Locate the cell with the specified text and output its (x, y) center coordinate. 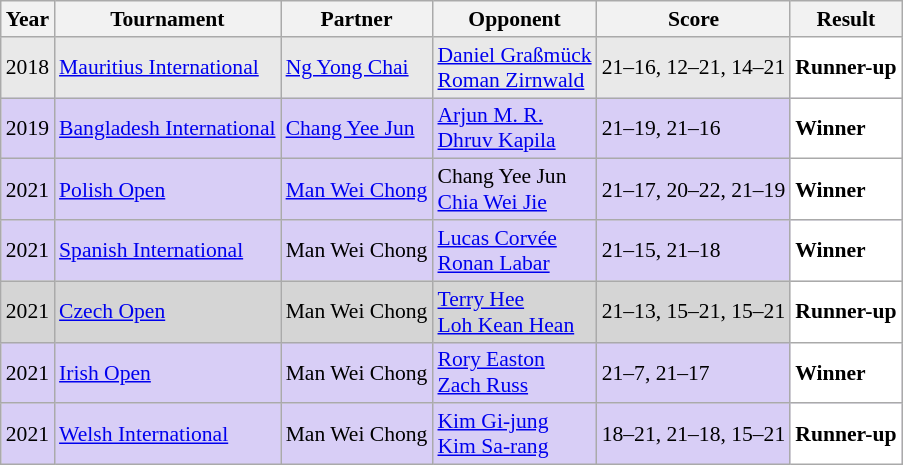
18–21, 21–18, 15–21 (694, 434)
Lucas Corvée Ronan Labar (514, 250)
21–17, 20–22, 21–19 (694, 190)
21–13, 15–21, 15–21 (694, 312)
Partner (357, 19)
Tournament (168, 19)
21–7, 21–17 (694, 372)
2018 (28, 68)
Rory Easton Zach Russ (514, 372)
Welsh International (168, 434)
Kim Gi-jung Kim Sa-rang (514, 434)
21–19, 21–16 (694, 128)
Irish Open (168, 372)
Spanish International (168, 250)
Polish Open (168, 190)
Mauritius International (168, 68)
Chang Yee Jun Chia Wei Jie (514, 190)
Ng Yong Chai (357, 68)
Opponent (514, 19)
21–15, 21–18 (694, 250)
Chang Yee Jun (357, 128)
21–16, 12–21, 14–21 (694, 68)
Result (846, 19)
Terry Hee Loh Kean Hean (514, 312)
2019 (28, 128)
Bangladesh International (168, 128)
Arjun M. R. Dhruv Kapila (514, 128)
Czech Open (168, 312)
Score (694, 19)
Daniel Graßmück Roman Zirnwald (514, 68)
Year (28, 19)
